For the text-containing cell, return its midpoint in [x, y] coordinate format. 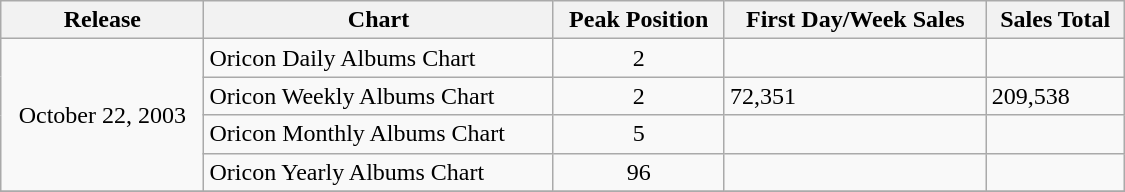
Oricon Monthly Albums Chart [378, 134]
5 [638, 134]
209,538 [1055, 96]
Chart [378, 20]
First Day/Week Sales [855, 20]
72,351 [855, 96]
Oricon Weekly Albums Chart [378, 96]
Sales Total [1055, 20]
Release [102, 20]
Oricon Daily Albums Chart [378, 58]
Oricon Yearly Albums Chart [378, 172]
96 [638, 172]
Peak Position [638, 20]
October 22, 2003 [102, 115]
